Provide the [X, Y] coordinate of the cell's center where the given text is located.  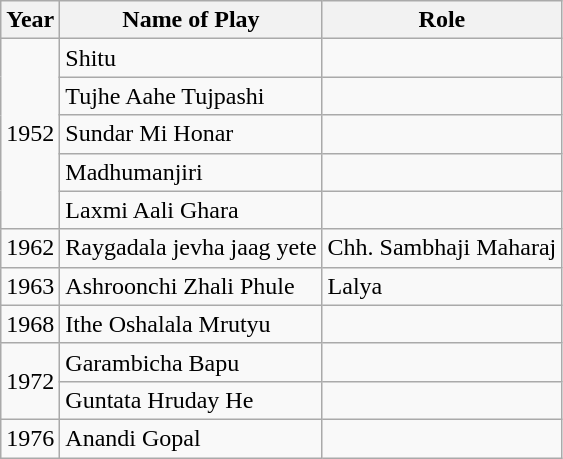
1972 [30, 381]
Chh. Sambhaji Maharaj [442, 248]
Ashroonchi Zhali Phule [191, 286]
1976 [30, 438]
Tujhe Aahe Tujpashi [191, 96]
Sundar Mi Honar [191, 134]
Anandi Gopal [191, 438]
Madhumanjiri [191, 172]
1963 [30, 286]
1962 [30, 248]
Laxmi Aali Ghara [191, 210]
1952 [30, 134]
Lalya [442, 286]
Guntata Hruday He [191, 400]
Ithe Oshalala Mrutyu [191, 324]
1968 [30, 324]
Role [442, 20]
Raygadala jevha jaag yete [191, 248]
Shitu [191, 58]
Name of Play [191, 20]
Year [30, 20]
Garambicha Bapu [191, 362]
